Scan for the cell matching the given text and deliver its [x, y] coordinate at center. 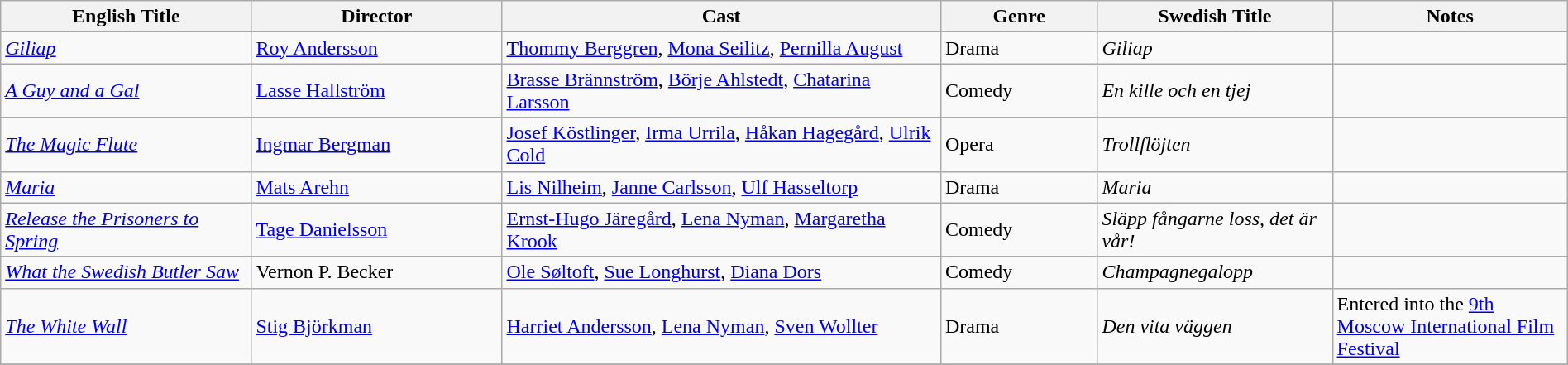
The Magic Flute [126, 144]
Stig Björkman [377, 326]
Lis Nilheim, Janne Carlsson, Ulf Hasseltorp [721, 187]
Director [377, 17]
The White Wall [126, 326]
Release the Prisoners to Spring [126, 230]
Josef Köstlinger, Irma Urrila, Håkan Hagegård, Ulrik Cold [721, 144]
Notes [1450, 17]
Harriet Andersson, Lena Nyman, Sven Wollter [721, 326]
A Guy and a Gal [126, 91]
En kille och en tjej [1215, 91]
Brasse Brännström, Börje Ahlstedt, Chatarina Larsson [721, 91]
Den vita väggen [1215, 326]
Lasse Hallström [377, 91]
Ole Søltoft, Sue Longhurst, Diana Dors [721, 272]
Ernst-Hugo Järegård, Lena Nyman, Margaretha Krook [721, 230]
Vernon P. Becker [377, 272]
Mats Arehn [377, 187]
Tage Danielsson [377, 230]
Genre [1019, 17]
Ingmar Bergman [377, 144]
Roy Andersson [377, 48]
Trollflöjten [1215, 144]
Thommy Berggren, Mona Seilitz, Pernilla August [721, 48]
Swedish Title [1215, 17]
Opera [1019, 144]
Cast [721, 17]
Släpp fångarne loss, det är vår! [1215, 230]
What the Swedish Butler Saw [126, 272]
Champagnegalopp [1215, 272]
English Title [126, 17]
Entered into the 9th Moscow International Film Festival [1450, 326]
